Scan for the cell matching the given text and deliver its [x, y] coordinate at center. 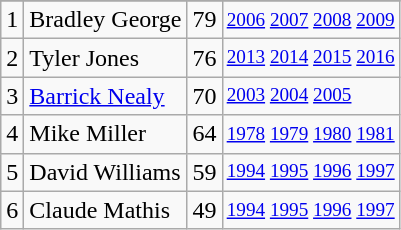
64 [204, 134]
49 [204, 210]
2003 2004 2005 [310, 96]
76 [204, 58]
70 [204, 96]
2 [12, 58]
59 [204, 172]
1 [12, 20]
David Williams [106, 172]
2013 2014 2015 2016 [310, 58]
6 [12, 210]
5 [12, 172]
3 [12, 96]
79 [204, 20]
2006 2007 2008 2009 [310, 20]
Mike Miller [106, 134]
Barrick Nealy [106, 96]
Tyler Jones [106, 58]
Claude Mathis [106, 210]
Bradley George [106, 20]
4 [12, 134]
1978 1979 1980 1981 [310, 134]
